Search for the cell housing the specified text and yield its [x, y] center coordinate. 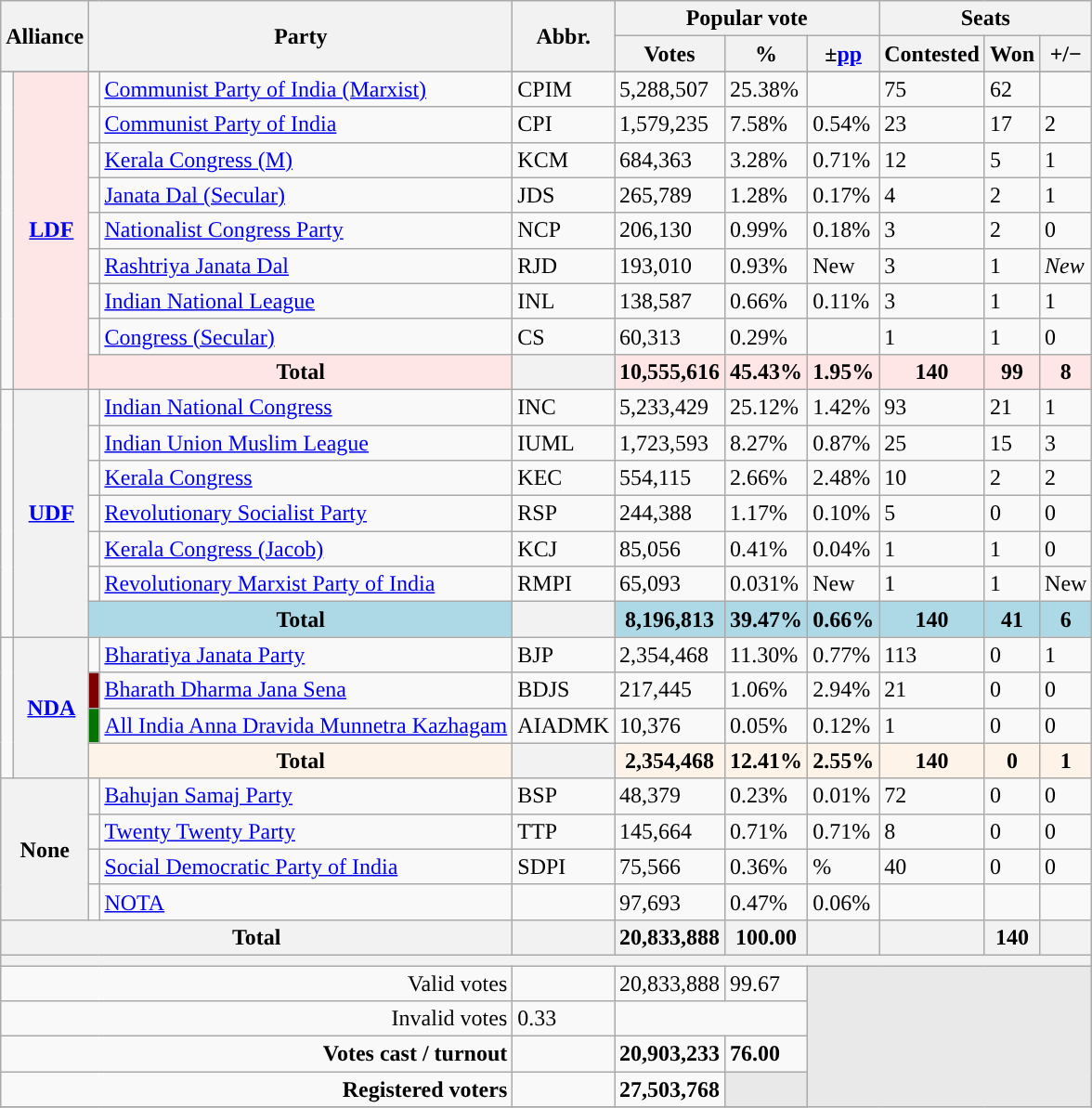
Revolutionary Socialist Party [306, 514]
265,789 [670, 195]
UDF [52, 513]
RJD [564, 266]
0.05% [767, 725]
Indian National League [306, 301]
Votes cast / turnout [256, 1054]
20,903,233 [670, 1054]
8,196,813 [670, 619]
76.00 [767, 1054]
RSP [564, 514]
0.77% [843, 655]
17 [1012, 124]
Bharatiya Janata Party [306, 655]
0.41% [767, 549]
CS [564, 336]
45.43% [767, 372]
3.28% [767, 160]
48,379 [670, 796]
5,288,507 [670, 89]
5,233,429 [670, 407]
10,376 [670, 725]
Communist Party of India [306, 124]
0.23% [767, 796]
244,388 [670, 514]
684,363 [670, 160]
RMPI [564, 584]
0.06% [843, 902]
7.58% [767, 124]
None [45, 849]
2.55% [843, 761]
Votes [670, 54]
62 [1012, 89]
1.17% [767, 514]
0.99% [767, 230]
BJP [564, 655]
0.33 [564, 1019]
1,723,593 [670, 443]
206,130 [670, 230]
2.48% [843, 478]
145,664 [670, 831]
15 [1012, 443]
0.04% [843, 549]
Kerala Congress (M) [306, 160]
75 [932, 89]
Congress (Secular) [306, 336]
KEC [564, 478]
Popular vote [747, 19]
2.94% [843, 690]
Alliance [45, 36]
Bahujan Samaj Party [306, 796]
Revolutionary Marxist Party of India [306, 584]
0.11% [843, 301]
39.47% [767, 619]
Seats [986, 19]
0.01% [843, 796]
LDF [52, 230]
All India Anna Dravida Munnetra Kazhagam [306, 725]
Registered voters [256, 1089]
IUML [564, 443]
Social Democratic Party of India [306, 867]
85,056 [670, 549]
Rashtriya Janata Dal [306, 266]
Valid votes [256, 984]
8.27% [767, 443]
97,693 [670, 902]
40 [932, 867]
0.17% [843, 195]
25 [932, 443]
0.47% [767, 902]
93 [932, 407]
25.38% [767, 89]
Janata Dal (Secular) [306, 195]
BDJS [564, 690]
1.28% [767, 195]
12 [932, 160]
1.06% [767, 690]
AIADMK [564, 725]
138,587 [670, 301]
SDPI [564, 867]
99.67 [767, 984]
65,093 [670, 584]
12.41% [767, 761]
0.18% [843, 230]
NCP [564, 230]
99 [1012, 372]
4 [932, 195]
0.12% [843, 725]
1.95% [843, 372]
25.12% [767, 407]
0.54% [843, 124]
Indian Union Muslim League [306, 443]
75,566 [670, 867]
10,555,616 [670, 372]
Kerala Congress [306, 478]
554,115 [670, 478]
KCM [564, 160]
0.93% [767, 266]
JDS [564, 195]
Communist Party of India (Marxist) [306, 89]
TTP [564, 831]
0.36% [767, 867]
CPIM [564, 89]
27,503,768 [670, 1089]
72 [932, 796]
41 [1012, 619]
0.031% [767, 584]
NOTA [306, 902]
BSP [564, 796]
Bharath Dharma Jana Sena [306, 690]
Contested [932, 54]
1,579,235 [670, 124]
INL [564, 301]
±pp [843, 54]
2.66% [767, 478]
10 [932, 478]
11.30% [767, 655]
Twenty Twenty Party [306, 831]
217,445 [670, 690]
Invalid votes [256, 1019]
0.29% [767, 336]
23 [932, 124]
113 [932, 655]
NDA [52, 708]
193,010 [670, 266]
1.42% [843, 407]
0.10% [843, 514]
Indian National Congress [306, 407]
Kerala Congress (Jacob) [306, 549]
100.00 [767, 937]
Abbr. [564, 36]
Nationalist Congress Party [306, 230]
6 [1066, 619]
Party [301, 36]
INC [564, 407]
0.87% [843, 443]
60,313 [670, 336]
CPI [564, 124]
+/− [1066, 54]
Won [1012, 54]
KCJ [564, 549]
